Locate the cell with the specified text and output its [X, Y] center coordinate. 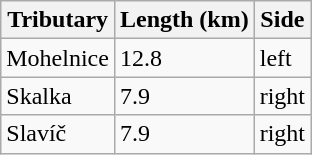
Tributary [58, 20]
Mohelnice [58, 58]
Slavíč [58, 134]
12.8 [184, 58]
Length (km) [184, 20]
Side [282, 20]
Skalka [58, 96]
left [282, 58]
